For the text-containing cell, return its midpoint in (x, y) coordinate format. 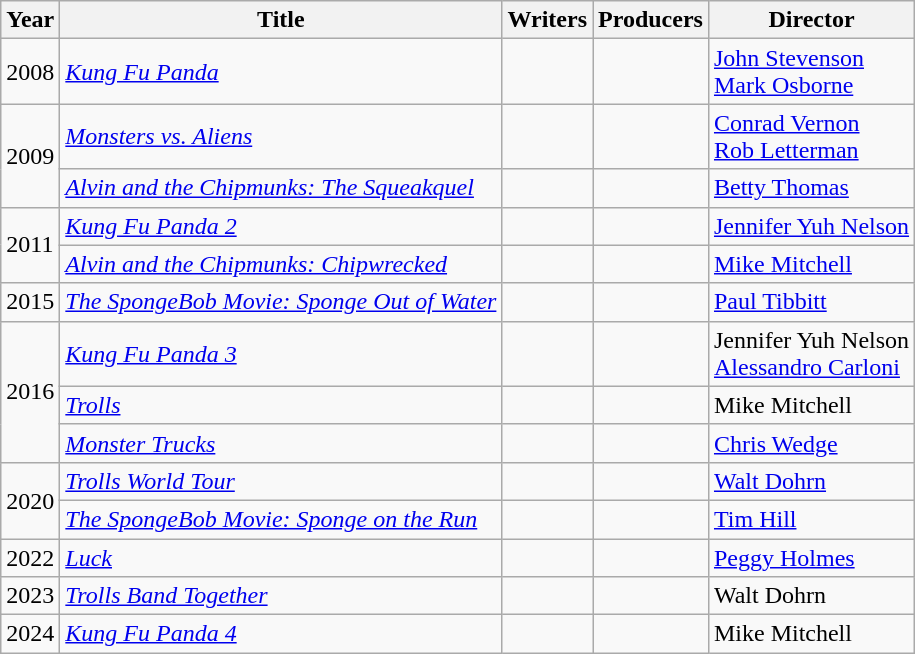
The SpongeBob Movie: Sponge on the Run (281, 519)
John StevensonMark Osborne (811, 72)
Writers (548, 20)
Conrad VernonRob Letterman (811, 136)
2009 (30, 156)
Director (811, 20)
2008 (30, 72)
Alvin and the Chipmunks: The Squeakquel (281, 188)
Jennifer Yuh Nelson (811, 226)
Year (30, 20)
Monster Trucks (281, 443)
The SpongeBob Movie: Sponge Out of Water (281, 302)
Chris Wedge (811, 443)
Trolls World Tour (281, 481)
Luck (281, 557)
Kung Fu Panda 4 (281, 634)
Title (281, 20)
2022 (30, 557)
Jennifer Yuh NelsonAlessandro Carloni (811, 354)
Alvin and the Chipmunks: Chipwrecked (281, 264)
Kung Fu Panda (281, 72)
Paul Tibbitt (811, 302)
2015 (30, 302)
2024 (30, 634)
Kung Fu Panda 3 (281, 354)
Trolls (281, 405)
Betty Thomas (811, 188)
Producers (650, 20)
2016 (30, 392)
Tim Hill (811, 519)
Monsters vs. Aliens (281, 136)
2023 (30, 596)
Kung Fu Panda 2 (281, 226)
2011 (30, 245)
Peggy Holmes (811, 557)
2020 (30, 500)
Trolls Band Together (281, 596)
